Return [X, Y] of the center of cell containing provided text 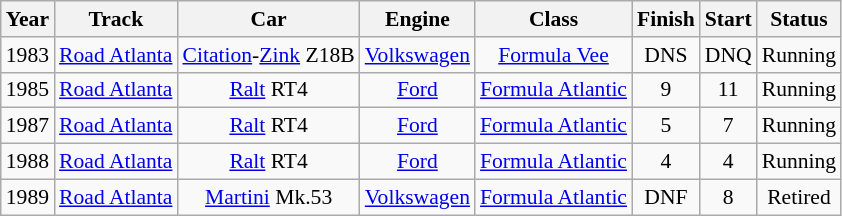
Start [728, 19]
Engine [418, 19]
1987 [28, 126]
Retired [799, 197]
7 [728, 126]
5 [666, 126]
Formula Vee [554, 55]
Martini Mk.53 [268, 197]
1989 [28, 197]
Status [799, 19]
9 [666, 90]
DNS [666, 55]
Year [28, 19]
8 [728, 197]
11 [728, 90]
Class [554, 19]
1988 [28, 162]
DNQ [728, 55]
Track [116, 19]
DNF [666, 197]
Citation-Zink Z18B [268, 55]
1985 [28, 90]
Finish [666, 19]
Car [268, 19]
1983 [28, 55]
